For the text-containing cell, return its midpoint in [X, Y] coordinate format. 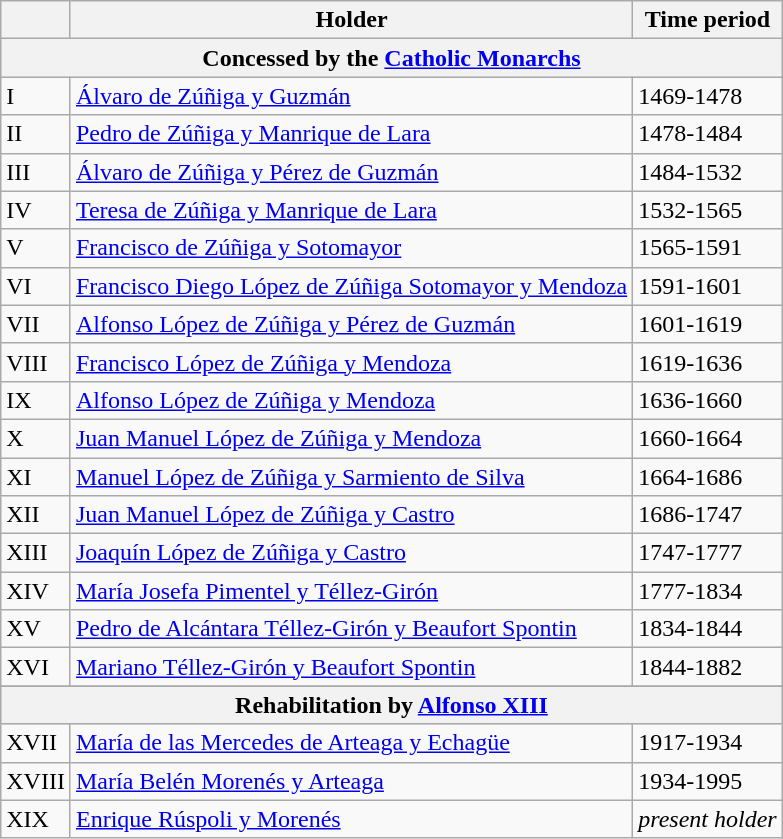
XI [36, 477]
VI [36, 286]
I [36, 96]
1619-1636 [708, 362]
1591-1601 [708, 286]
1565-1591 [708, 248]
1844-1882 [708, 667]
1664-1686 [708, 477]
XIV [36, 591]
VIII [36, 362]
Álvaro de Zúñiga y Pérez de Guzmán [351, 172]
1934-1995 [708, 781]
III [36, 172]
XVIII [36, 781]
X [36, 438]
1532-1565 [708, 210]
Enrique Rúspoli y Morenés [351, 819]
María Belén Morenés y Arteaga [351, 781]
IV [36, 210]
Francisco López de Zúñiga y Mendoza [351, 362]
XII [36, 515]
1636-1660 [708, 400]
Mariano Téllez-Girón y Beaufort Spontin [351, 667]
Joaquín López de Zúñiga y Castro [351, 553]
1478-1484 [708, 134]
VII [36, 324]
Alfonso López de Zúñiga y Mendoza [351, 400]
XV [36, 629]
1747-1777 [708, 553]
1834-1844 [708, 629]
1601-1619 [708, 324]
XVI [36, 667]
present holder [708, 819]
Pedro de Zúñiga y Manrique de Lara [351, 134]
1686-1747 [708, 515]
1660-1664 [708, 438]
Teresa de Zúñiga y Manrique de Lara [351, 210]
II [36, 134]
1777-1834 [708, 591]
XIII [36, 553]
1917-1934 [708, 743]
Alfonso López de Zúñiga y Pérez de Guzmán [351, 324]
V [36, 248]
María de las Mercedes de Arteaga y Echagüe [351, 743]
Francisco Diego López de Zúñiga Sotomayor y Mendoza [351, 286]
XIX [36, 819]
Time period [708, 20]
Concessed by the Catholic Monarchs [392, 58]
Juan Manuel López de Zúñiga y Mendoza [351, 438]
1469-1478 [708, 96]
Francisco de Zúñiga y Sotomayor [351, 248]
Holder [351, 20]
Manuel López de Zúñiga y Sarmiento de Silva [351, 477]
IX [36, 400]
María Josefa Pimentel y Téllez-Girón [351, 591]
Álvaro de Zúñiga y Guzmán [351, 96]
XVII [36, 743]
Rehabilitation by Alfonso XIII [392, 705]
Pedro de Alcántara Téllez-Girón y Beaufort Spontin [351, 629]
1484-1532 [708, 172]
Juan Manuel López de Zúñiga y Castro [351, 515]
